Output the [x, y] coordinate of the center of the cell containing the given text.  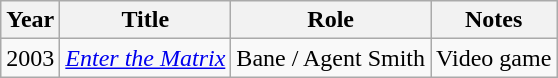
Bane / Agent Smith [331, 58]
Role [331, 20]
Title [146, 20]
Enter the Matrix [146, 58]
Year [30, 20]
Notes [494, 20]
2003 [30, 58]
Video game [494, 58]
